Pinpoint the cell where the given text exists, returning its (x, y) midpoint coordinate. 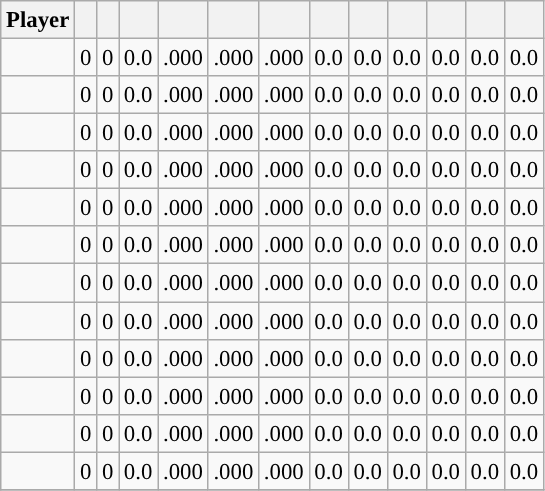
Player (38, 20)
